For the text-containing cell, return its midpoint in (x, y) coordinate format. 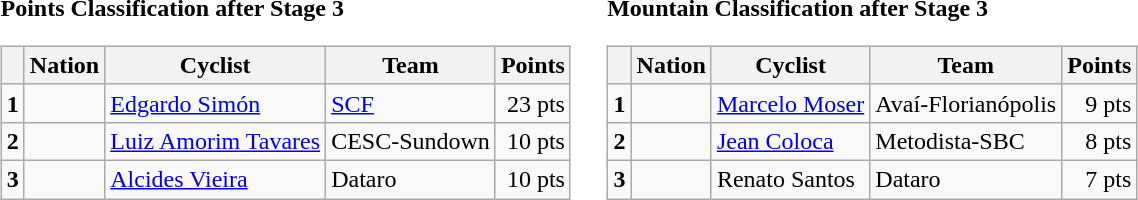
7 pts (1100, 179)
Renato Santos (790, 179)
9 pts (1100, 103)
23 pts (532, 103)
Alcides Vieira (216, 179)
CESC-Sundown (411, 141)
Edgardo Simón (216, 103)
8 pts (1100, 141)
Metodista-SBC (966, 141)
Marcelo Moser (790, 103)
Avaí-Florianópolis (966, 103)
SCF (411, 103)
Luiz Amorim Tavares (216, 141)
Jean Coloca (790, 141)
